Extract the (x, y) coordinate from the center of the cell holding the provided text.  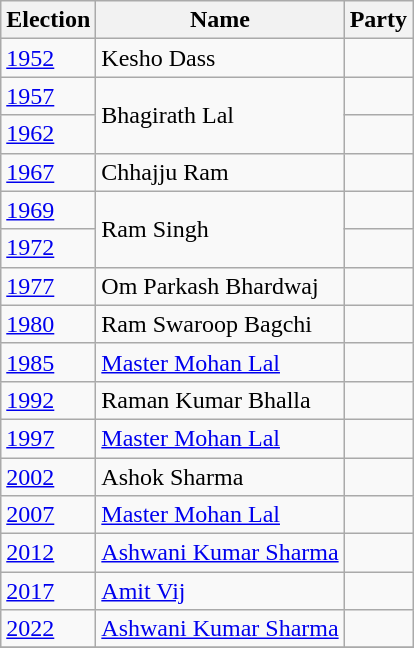
Ashok Sharma (220, 477)
1977 (48, 286)
Party (378, 20)
Om Parkash Bhardwaj (220, 286)
Raman Kumar Bhalla (220, 400)
2022 (48, 629)
Kesho Dass (220, 58)
2017 (48, 591)
Amit Vij (220, 591)
1972 (48, 248)
Ram Singh (220, 229)
1997 (48, 438)
Election (48, 20)
2012 (48, 553)
1952 (48, 58)
1980 (48, 324)
2002 (48, 477)
Name (220, 20)
Chhajju Ram (220, 172)
Bhagirath Lal (220, 115)
2007 (48, 515)
1969 (48, 210)
Ram Swaroop Bagchi (220, 324)
1985 (48, 362)
1992 (48, 400)
1962 (48, 134)
1957 (48, 96)
1967 (48, 172)
